Return [x, y] of the center of cell containing provided text 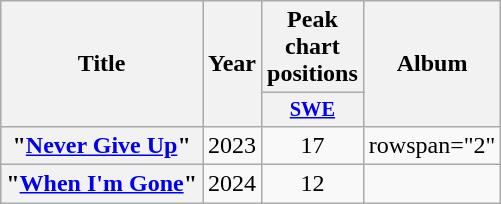
Peak chart positions [313, 47]
"Never Give Up" [102, 145]
2023 [232, 145]
SWE [313, 110]
Album [432, 64]
"When I'm Gone" [102, 184]
17 [313, 145]
rowspan="2" [432, 145]
Title [102, 64]
2024 [232, 184]
Year [232, 64]
12 [313, 184]
